Return (x, y) of the center of cell containing provided text 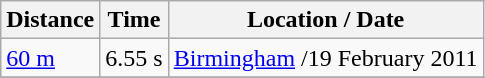
60 m (50, 58)
Location / Date (326, 20)
Time (134, 20)
6.55 s (134, 58)
Distance (50, 20)
Birmingham /19 February 2011 (326, 58)
